Identify which cell holds the provided text, then report its [X, Y] central coordinate. 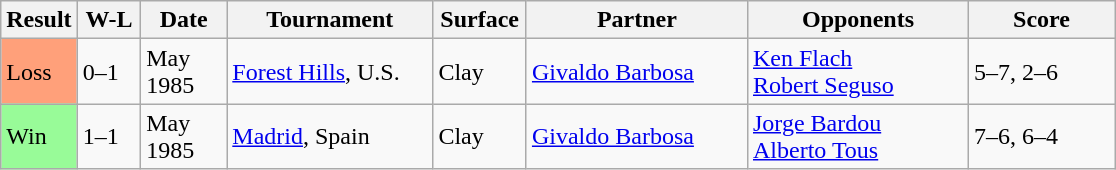
Tournament [330, 20]
Jorge Bardou Alberto Tous [858, 136]
Date [184, 20]
Opponents [858, 20]
Score [1042, 20]
Madrid, Spain [330, 136]
1–1 [109, 136]
Win [39, 136]
0–1 [109, 72]
Loss [39, 72]
7–6, 6–4 [1042, 136]
Surface [480, 20]
5–7, 2–6 [1042, 72]
Forest Hills, U.S. [330, 72]
Result [39, 20]
Partner [636, 20]
W-L [109, 20]
Ken Flach Robert Seguso [858, 72]
